Detect which cell encompasses the target text, then output its [X, Y] center coordinate. 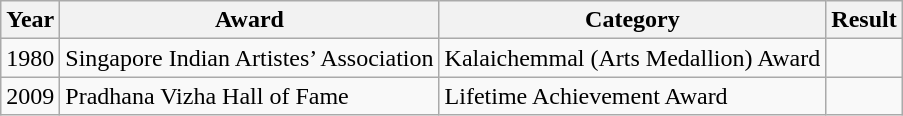
Pradhana Vizha Hall of Fame [250, 96]
Category [632, 20]
Year [30, 20]
Kalaichemmal (Arts Medallion) Award [632, 58]
Award [250, 20]
Result [864, 20]
2009 [30, 96]
1980 [30, 58]
Singapore Indian Artistes’ Association [250, 58]
Lifetime Achievement Award [632, 96]
